Return [X, Y] of the center of cell containing provided text 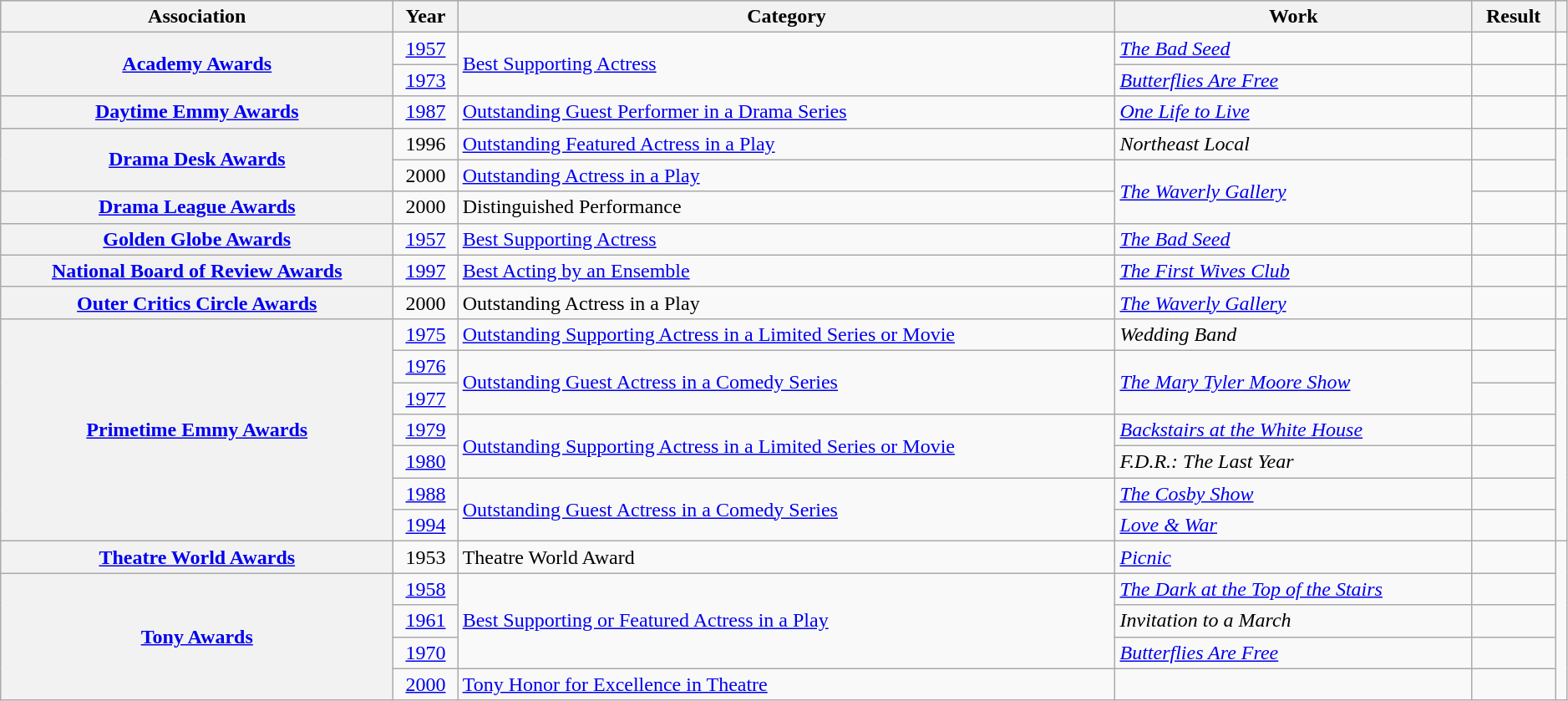
1958 [426, 589]
Year [426, 17]
The Mary Tyler Moore Show [1293, 382]
Drama Desk Awards [197, 160]
Association [197, 17]
1973 [426, 80]
Category [787, 17]
The First Wives Club [1293, 271]
1977 [426, 399]
One Life to Live [1293, 112]
Backstairs at the White House [1293, 430]
1997 [426, 271]
Theatre World Award [787, 557]
1996 [426, 144]
1988 [426, 494]
Outstanding Featured Actress in a Play [787, 144]
Tony Honor for Excellence in Theatre [787, 684]
Picnic [1293, 557]
Wedding Band [1293, 334]
F.D.R.: The Last Year [1293, 462]
Northeast Local [1293, 144]
1979 [426, 430]
Result [1514, 17]
1961 [426, 621]
Distinguished Performance [787, 207]
Tony Awards [197, 637]
1970 [426, 653]
Outer Critics Circle Awards [197, 302]
The Dark at the Top of the Stairs [1293, 589]
Best Acting by an Ensemble [787, 271]
Theatre World Awards [197, 557]
Outstanding Guest Performer in a Drama Series [787, 112]
Invitation to a March [1293, 621]
Golden Globe Awards [197, 239]
1953 [426, 557]
Work [1293, 17]
The Cosby Show [1293, 494]
Primetime Emmy Awards [197, 429]
1980 [426, 462]
Academy Awards [197, 64]
Best Supporting or Featured Actress in a Play [787, 621]
Love & War [1293, 526]
Daytime Emmy Awards [197, 112]
1975 [426, 334]
1976 [426, 366]
Drama League Awards [197, 207]
1994 [426, 526]
National Board of Review Awards [197, 271]
1987 [426, 112]
